Pinpoint the cell where the given text exists, returning its (x, y) midpoint coordinate. 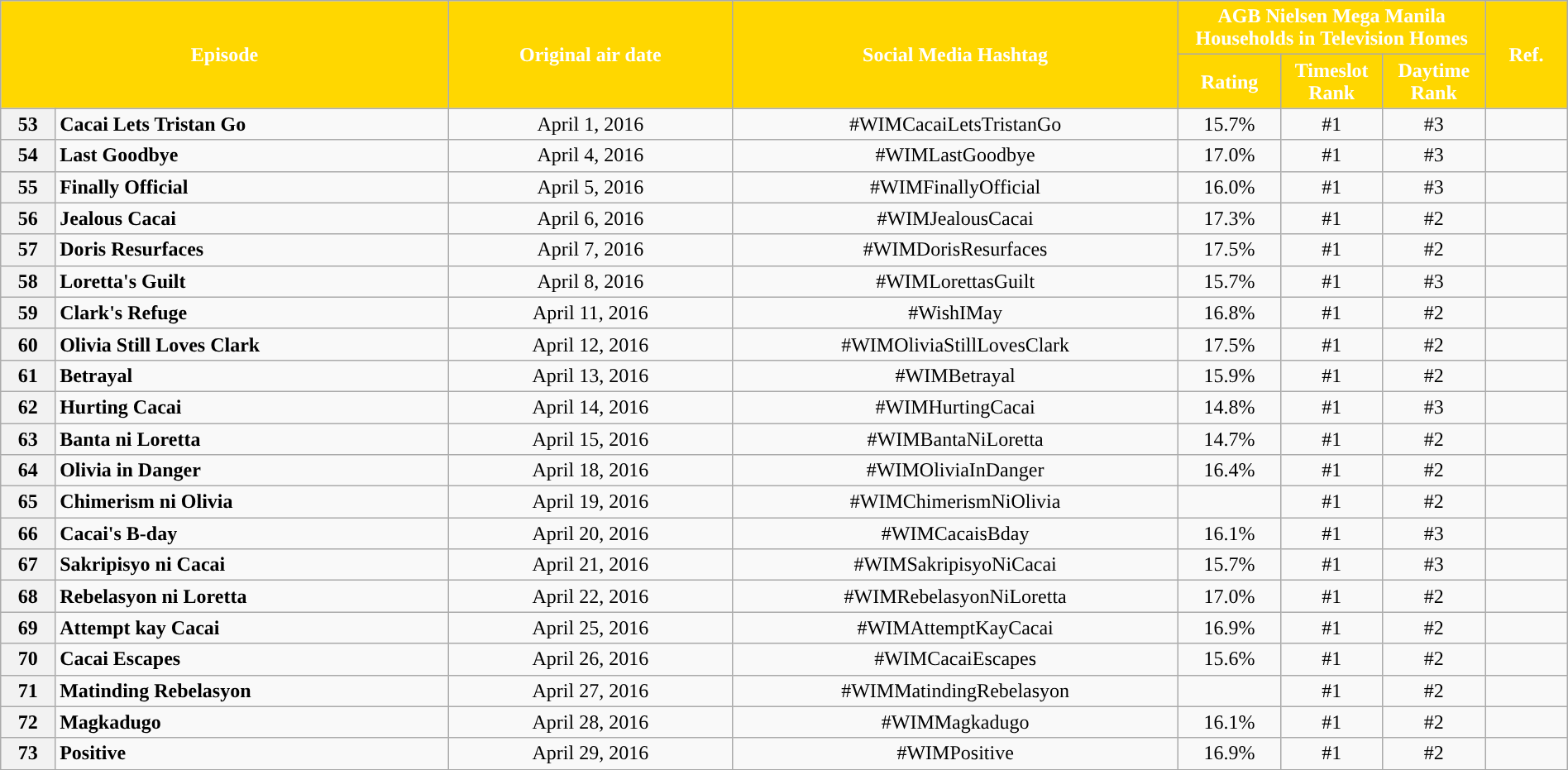
Cacai Escapes (252, 659)
#WIMSakripisyoNiCacai (954, 565)
#WIMLastGoodbye (954, 155)
April 26, 2016 (590, 659)
54 (28, 155)
63 (28, 439)
April 8, 2016 (590, 281)
April 13, 2016 (590, 375)
60 (28, 344)
Matinding Rebelasyon (252, 691)
April 4, 2016 (590, 155)
Olivia Still Loves Clark (252, 344)
Ref. (1527, 55)
Betrayal (252, 375)
Cacai's B-day (252, 533)
Finally Official (252, 187)
Attempt kay Cacai (252, 628)
53 (28, 124)
59 (28, 313)
Doris Resurfaces (252, 250)
#WIMRebelasyonNiLoretta (954, 596)
April 7, 2016 (590, 250)
Episode (225, 55)
56 (28, 218)
#WIMHurtingCacai (954, 407)
15.6% (1230, 659)
57 (28, 250)
Rating (1230, 81)
17.3% (1230, 218)
Positive (252, 753)
April 11, 2016 (590, 313)
April 22, 2016 (590, 596)
58 (28, 281)
62 (28, 407)
#WishIMay (954, 313)
Timeslot Rank (1331, 81)
April 29, 2016 (590, 753)
#WIMCacaiEscapes (954, 659)
73 (28, 753)
15.9% (1230, 375)
55 (28, 187)
Sakripisyo ni Cacai (252, 565)
Magkadugo (252, 722)
Last Goodbye (252, 155)
14.8% (1230, 407)
61 (28, 375)
#WIMCacaiLetsTristanGo (954, 124)
#WIMOliviaInDanger (954, 471)
#WIMPositive (954, 753)
Social Media Hashtag (954, 55)
#WIMMatindingRebelasyon (954, 691)
April 15, 2016 (590, 439)
April 6, 2016 (590, 218)
16.4% (1230, 471)
#WIMFinallyOfficial (954, 187)
April 27, 2016 (590, 691)
April 5, 2016 (590, 187)
#WIMJealousCacai (954, 218)
71 (28, 691)
#WIMBetrayal (954, 375)
#WIMChimerismNiOlivia (954, 502)
April 14, 2016 (590, 407)
Original air date (590, 55)
April 25, 2016 (590, 628)
Daytime Rank (1434, 81)
April 19, 2016 (590, 502)
April 20, 2016 (590, 533)
72 (28, 722)
#WIMCacaisBday (954, 533)
Hurting Cacai (252, 407)
Olivia in Danger (252, 471)
Loretta's Guilt (252, 281)
65 (28, 502)
66 (28, 533)
Chimerism ni Olivia (252, 502)
AGB Nielsen Mega Manila Households in Television Homes (1331, 28)
April 28, 2016 (590, 722)
16.0% (1230, 187)
Jealous Cacai (252, 218)
14.7% (1230, 439)
Banta ni Loretta (252, 439)
68 (28, 596)
64 (28, 471)
#WIMAttemptKayCacai (954, 628)
67 (28, 565)
Rebelasyon ni Loretta (252, 596)
70 (28, 659)
#WIMMagkadugo (954, 722)
#WIMLorettasGuilt (954, 281)
April 21, 2016 (590, 565)
April 12, 2016 (590, 344)
#WIMOliviaStillLovesClark (954, 344)
16.8% (1230, 313)
Clark's Refuge (252, 313)
#WIMBantaNiLoretta (954, 439)
#WIMDorisResurfaces (954, 250)
69 (28, 628)
Cacai Lets Tristan Go (252, 124)
April 18, 2016 (590, 471)
April 1, 2016 (590, 124)
